Output the (X, Y) coordinate of the center of the cell containing the given text.  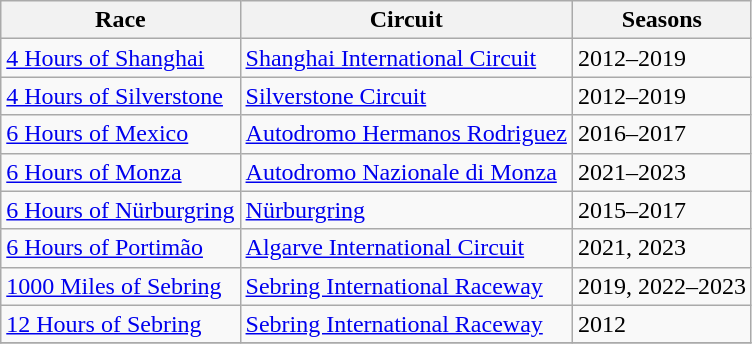
2021–2023 (662, 172)
Algarve International Circuit (406, 248)
2012 (662, 324)
Circuit (406, 20)
Race (120, 20)
4 Hours of Shanghai (120, 58)
Seasons (662, 20)
2019, 2022–2023 (662, 286)
Autodromo Hermanos Rodriguez (406, 134)
Shanghai International Circuit (406, 58)
6 Hours of Nürburgring (120, 210)
6 Hours of Mexico (120, 134)
6 Hours of Portimão (120, 248)
4 Hours of Silverstone (120, 96)
Autodromo Nazionale di Monza (406, 172)
Nürburgring (406, 210)
6 Hours of Monza (120, 172)
2015–2017 (662, 210)
2016–2017 (662, 134)
Silverstone Circuit (406, 96)
1000 Miles of Sebring (120, 286)
2021, 2023 (662, 248)
12 Hours of Sebring (120, 324)
